Provide the (x, y) coordinate of the cell's center where the given text is located.  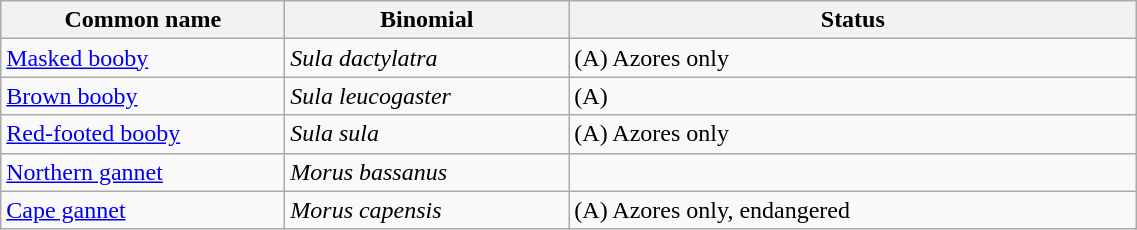
Cape gannet (143, 210)
Masked booby (143, 58)
Sula dactylatra (427, 58)
Sula leucogaster (427, 96)
Morus capensis (427, 210)
(A) (853, 96)
Morus bassanus (427, 172)
Status (853, 20)
Common name (143, 20)
Brown booby (143, 96)
Northern gannet (143, 172)
Binomial (427, 20)
(A) Azores only, endangered (853, 210)
Red-footed booby (143, 134)
Sula sula (427, 134)
